For the text-containing cell, return its midpoint in [x, y] coordinate format. 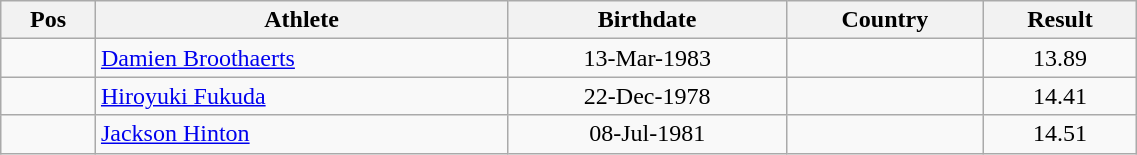
Athlete [301, 20]
Jackson Hinton [301, 134]
Result [1060, 20]
Damien Broothaerts [301, 58]
Pos [48, 20]
Hiroyuki Fukuda [301, 96]
08-Jul-1981 [648, 134]
Country [886, 20]
14.51 [1060, 134]
22-Dec-1978 [648, 96]
13-Mar-1983 [648, 58]
14.41 [1060, 96]
13.89 [1060, 58]
Birthdate [648, 20]
